Detect which cell encompasses the target text, then output its (X, Y) center coordinate. 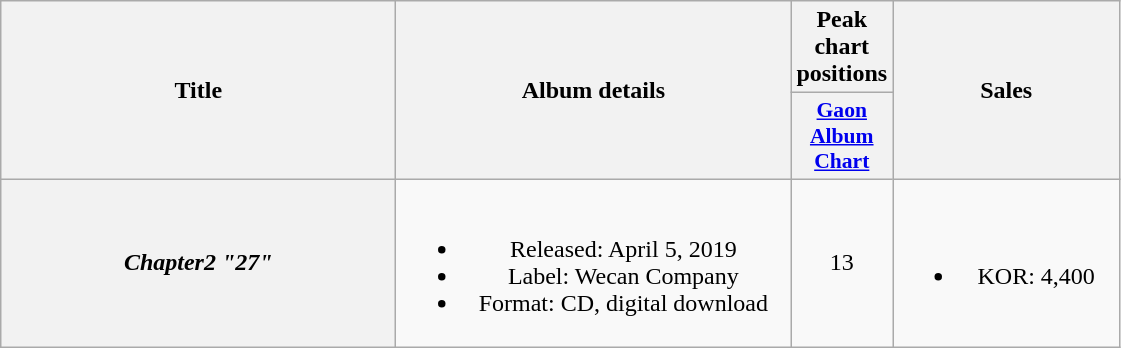
13 (842, 262)
Chapter2 "27" (198, 262)
Peak chart positions (842, 47)
Released: April 5, 2019Label: Wecan CompanyFormat: CD, digital download (594, 262)
Gaon Album Chart (842, 136)
KOR: 4,400 (1006, 262)
Sales (1006, 90)
Album details (594, 90)
Title (198, 90)
